Locate the cell with the specified text and output its (x, y) center coordinate. 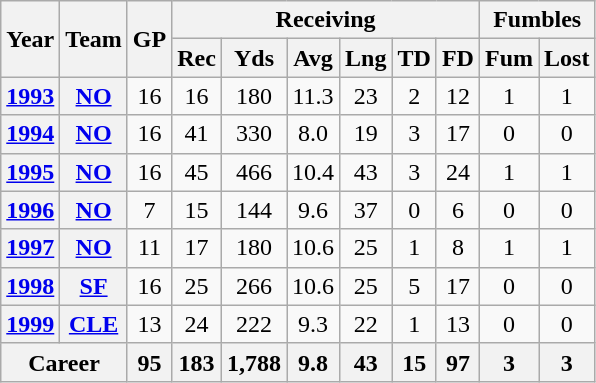
1,788 (254, 362)
10.4 (312, 172)
8.0 (312, 134)
23 (366, 96)
1998 (30, 286)
Lng (366, 58)
11 (149, 248)
22 (366, 324)
Rec (197, 58)
222 (254, 324)
5 (414, 286)
TD (414, 58)
1999 (30, 324)
41 (197, 134)
2 (414, 96)
1994 (30, 134)
1993 (30, 96)
9.6 (312, 210)
CLE (94, 324)
Year (30, 39)
183 (197, 362)
SF (94, 286)
9.3 (312, 324)
330 (254, 134)
1995 (30, 172)
266 (254, 286)
7 (149, 210)
144 (254, 210)
11.3 (312, 96)
9.8 (312, 362)
Receiving (326, 20)
FD (458, 58)
1997 (30, 248)
Fum (508, 58)
19 (366, 134)
466 (254, 172)
37 (366, 210)
12 (458, 96)
8 (458, 248)
97 (458, 362)
6 (458, 210)
Yds (254, 58)
Avg (312, 58)
Career (64, 362)
Team (94, 39)
Lost (567, 58)
95 (149, 362)
Fumbles (536, 20)
1996 (30, 210)
GP (149, 39)
45 (197, 172)
